Return the [x, y] coordinate for the center point of the cell that contains the specified text.  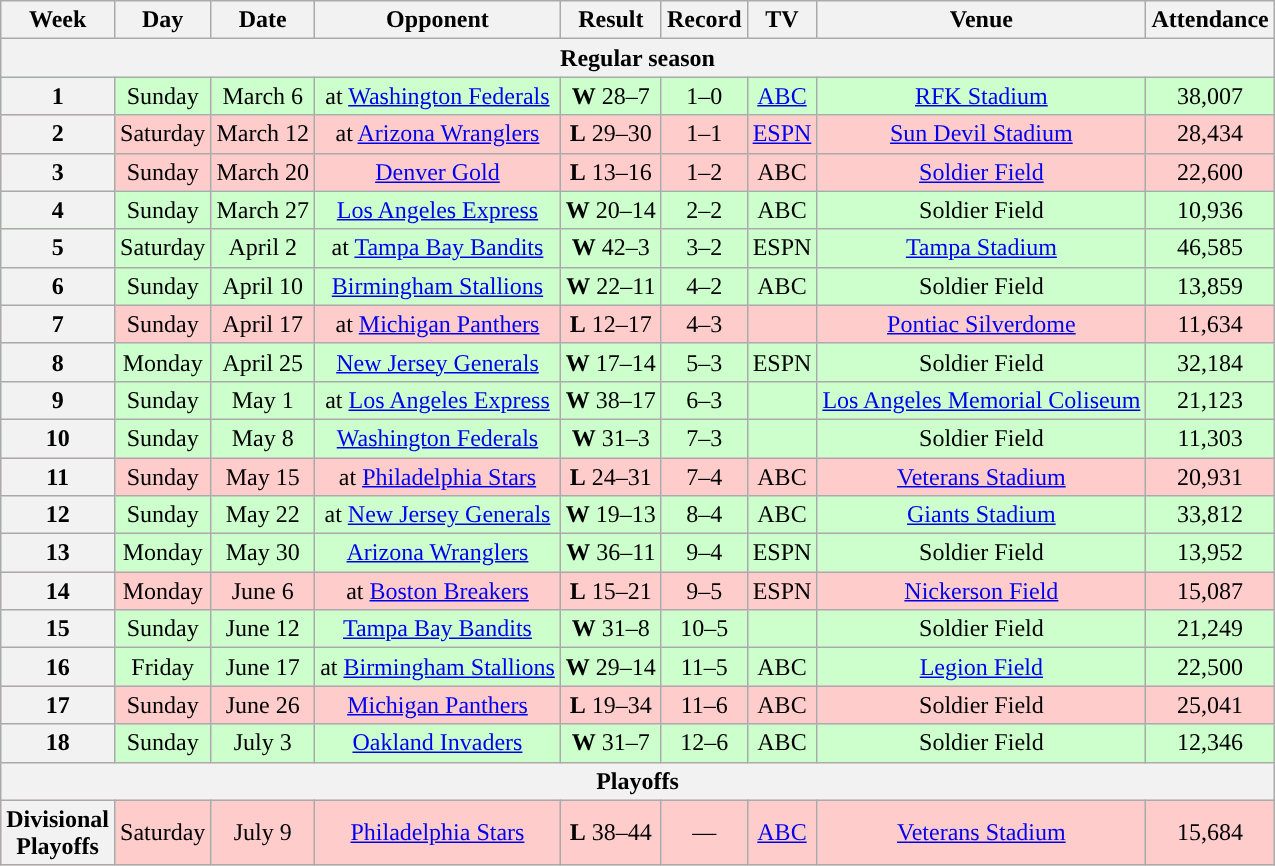
April 10 [263, 286]
1 [58, 96]
11,303 [1210, 438]
5 [58, 248]
July 9 [263, 832]
Week [58, 20]
W 22–11 [610, 286]
13,952 [1210, 553]
9 [58, 400]
at Birmingham Stallions [438, 667]
March 27 [263, 210]
7 [58, 324]
8–4 [704, 515]
Date [263, 20]
38,007 [1210, 96]
32,184 [1210, 362]
9–4 [704, 553]
Arizona Wranglers [438, 553]
W 38–17 [610, 400]
May 30 [263, 553]
25,041 [1210, 705]
13,859 [1210, 286]
12,346 [1210, 743]
— [704, 832]
11 [58, 477]
15 [58, 629]
Regular season [638, 58]
L 12–17 [610, 324]
10 [58, 438]
at Los Angeles Express [438, 400]
4–2 [704, 286]
10–5 [704, 629]
46,585 [1210, 248]
8 [58, 362]
2–2 [704, 210]
at Philadelphia Stars [438, 477]
1–0 [704, 96]
L 15–21 [610, 591]
17 [58, 705]
W 31–3 [610, 438]
10,936 [1210, 210]
W 28–7 [610, 96]
22,500 [1210, 667]
22,600 [1210, 172]
July 3 [263, 743]
Giants Stadium [982, 515]
W 19–13 [610, 515]
L 19–34 [610, 705]
RFK Stadium [982, 96]
20,931 [1210, 477]
Tampa Stadium [982, 248]
Birmingham Stallions [438, 286]
9–5 [704, 591]
Day [163, 20]
4–3 [704, 324]
W 42–3 [610, 248]
May 1 [263, 400]
Playoffs [638, 781]
Los Angeles Express [438, 210]
11–5 [704, 667]
L 24–31 [610, 477]
at New Jersey Generals [438, 515]
11,634 [1210, 324]
May 15 [263, 477]
15,087 [1210, 591]
Tampa Bay Bandits [438, 629]
11–6 [704, 705]
March 20 [263, 172]
March 12 [263, 134]
May 8 [263, 438]
Record [704, 20]
June 6 [263, 591]
Nickerson Field [982, 591]
W 36–11 [610, 553]
Venue [982, 20]
L 38–44 [610, 832]
6 [58, 286]
3 [58, 172]
1–1 [704, 134]
Friday [163, 667]
5–3 [704, 362]
21,123 [1210, 400]
4 [58, 210]
16 [58, 667]
TV [782, 20]
Denver Gold [438, 172]
Opponent [438, 20]
W 20–14 [610, 210]
at Arizona Wranglers [438, 134]
Oakland Invaders [438, 743]
June 17 [263, 667]
Los Angeles Memorial Coliseum [982, 400]
12–6 [704, 743]
12 [58, 515]
W 31–7 [610, 743]
Legion Field [982, 667]
15,684 [1210, 832]
June 26 [263, 705]
Philadelphia Stars [438, 832]
L 29–30 [610, 134]
March 6 [263, 96]
May 22 [263, 515]
1–2 [704, 172]
Pontiac Silverdome [982, 324]
April 25 [263, 362]
Washington Federals [438, 438]
Attendance [1210, 20]
Sun Devil Stadium [982, 134]
3–2 [704, 248]
at Tampa Bay Bandits [438, 248]
Michigan Panthers [438, 705]
28,434 [1210, 134]
New Jersey Generals [438, 362]
18 [58, 743]
Result [610, 20]
W 17–14 [610, 362]
21,249 [1210, 629]
April 17 [263, 324]
at Washington Federals [438, 96]
2 [58, 134]
7–4 [704, 477]
7–3 [704, 438]
DivisionalPlayoffs [58, 832]
W 31–8 [610, 629]
L 13–16 [610, 172]
W 29–14 [610, 667]
14 [58, 591]
6–3 [704, 400]
33,812 [1210, 515]
at Boston Breakers [438, 591]
June 12 [263, 629]
April 2 [263, 248]
13 [58, 553]
at Michigan Panthers [438, 324]
